Detect which cell encompasses the target text, then output its (X, Y) center coordinate. 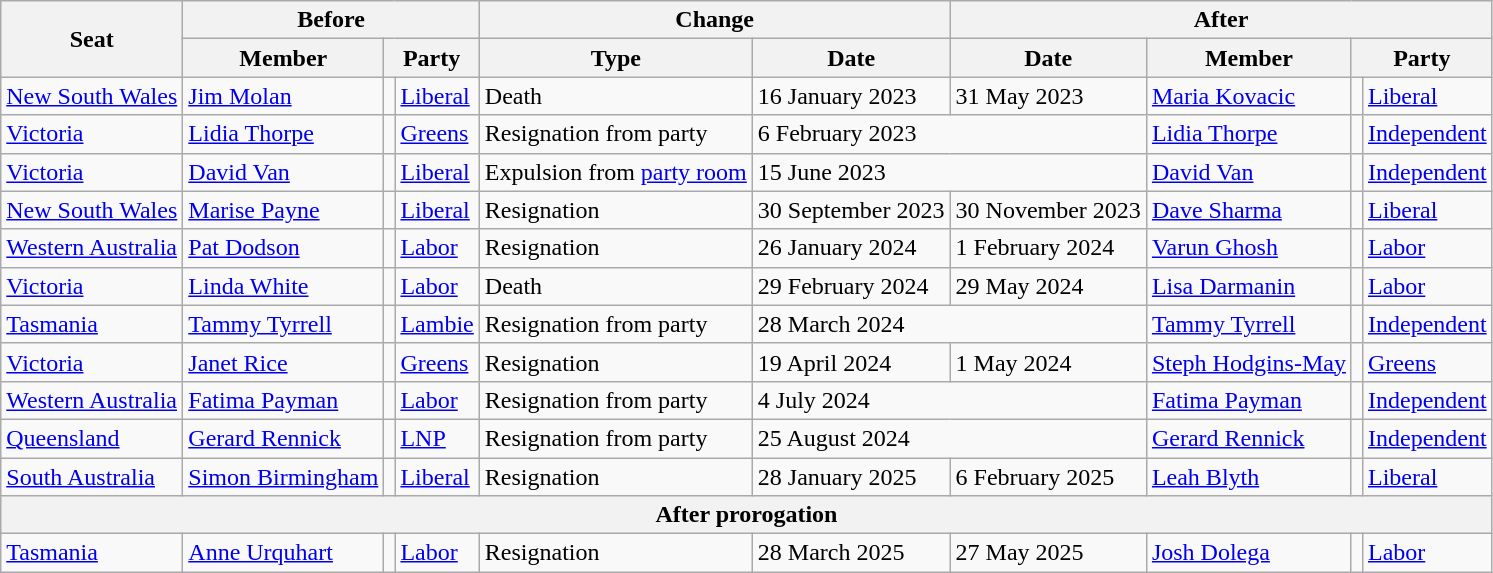
Anne Urquhart (284, 553)
29 May 2024 (1048, 286)
Lisa Darmanin (1248, 286)
15 June 2023 (949, 172)
Linda White (284, 286)
LNP (437, 438)
6 February 2023 (949, 134)
30 September 2023 (851, 210)
19 April 2024 (851, 362)
After (1221, 20)
29 February 2024 (851, 286)
31 May 2023 (1048, 96)
Queensland (92, 438)
25 August 2024 (949, 438)
Pat Dodson (284, 248)
Steph Hodgins-May (1248, 362)
After prorogation (746, 515)
Seat (92, 39)
28 January 2025 (851, 477)
26 January 2024 (851, 248)
1 February 2024 (1048, 248)
28 March 2024 (949, 324)
Expulsion from party room (616, 172)
Varun Ghosh (1248, 248)
Simon Birmingham (284, 477)
Maria Kovacic (1248, 96)
Before (332, 20)
6 February 2025 (1048, 477)
Type (616, 58)
Leah Blyth (1248, 477)
1 May 2024 (1048, 362)
Change (714, 20)
Lambie (437, 324)
27 May 2025 (1048, 553)
Josh Dolega (1248, 553)
Marise Payne (284, 210)
30 November 2023 (1048, 210)
16 January 2023 (851, 96)
South Australia (92, 477)
28 March 2025 (851, 553)
Janet Rice (284, 362)
Dave Sharma (1248, 210)
Jim Molan (284, 96)
4 July 2024 (949, 400)
